Locate the cell with the specified text and output its [X, Y] center coordinate. 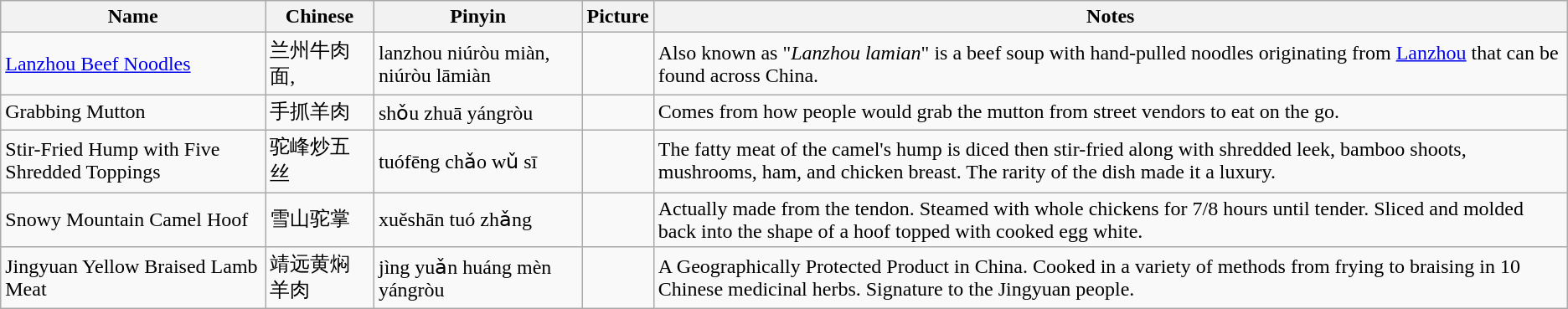
驼峰炒五丝 [320, 161]
Stir-Fried Hump with Five Shredded Toppings [133, 161]
靖远黄焖羊肉 [320, 278]
手抓羊肉 [320, 112]
Chinese [320, 17]
兰州牛肉面, [320, 64]
Lanzhou Beef Noodles [133, 64]
Pinyin [477, 17]
Name [133, 17]
tuófēng chǎo wǔ sī [477, 161]
xuěshān tuó zhǎng [477, 219]
Notes [1111, 17]
shǒu zhuā yángròu [477, 112]
Comes from how people would grab the mutton from street vendors to eat on the go. [1111, 112]
Snowy Mountain Camel Hoof [133, 219]
Jingyuan Yellow Braised Lamb Meat [133, 278]
Grabbing Mutton [133, 112]
雪山驼掌 [320, 219]
jìng yuǎn huáng mèn yángròu [477, 278]
lanzhou niúròu miàn, niúròu lāmiàn [477, 64]
Picture [618, 17]
Also known as "Lanzhou lamian" is a beef soup with hand-pulled noodles originating from Lanzhou that can be found across China. [1111, 64]
